From the cell containing the given text, extract its center point as (X, Y) coordinate. 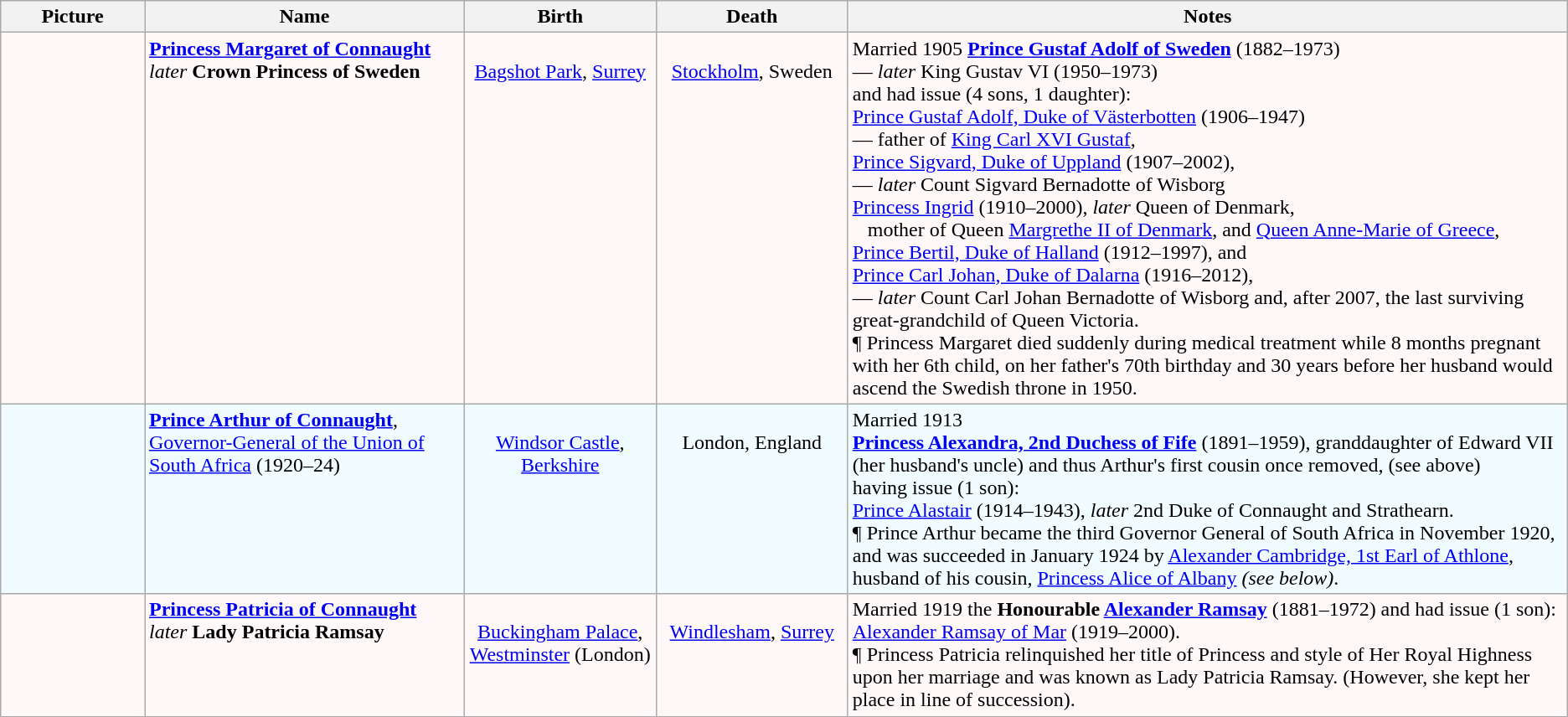
Windlesham, Surrey (752, 655)
Birth (560, 17)
Bagshot Park, Surrey (560, 218)
Name (304, 17)
Death (752, 17)
Windsor Castle, Berkshire (560, 499)
Princess Patricia of Connaughtlater Lady Patricia Ramsay (304, 655)
Notes (1208, 17)
London, England (752, 499)
Buckingham Palace, Westminster (London) (560, 655)
Prince Arthur of Connaught,Governor-General of the Union of South Africa (1920–24) (304, 499)
Picture (73, 17)
Princess Margaret of Connaughtlater Crown Princess of Sweden (304, 218)
Stockholm, Sweden (752, 218)
